From the cell containing the given text, extract its center point as (X, Y) coordinate. 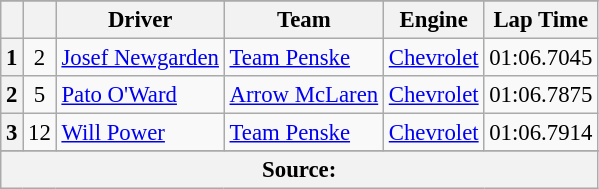
Arrow McLaren (304, 95)
1 (12, 58)
Source: (300, 170)
Josef Newgarden (140, 58)
12 (40, 133)
01:06.7914 (541, 133)
3 (12, 133)
Pato O'Ward (140, 95)
01:06.7045 (541, 58)
Will Power (140, 133)
Lap Time (541, 20)
Driver (140, 20)
5 (40, 95)
Team (304, 20)
01:06.7875 (541, 95)
Engine (433, 20)
